Provide the (X, Y) coordinate of the cell's center where the given text is located.  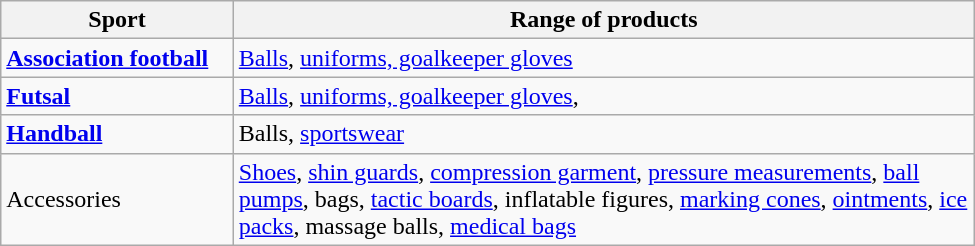
Futsal (117, 96)
Range of products (604, 20)
Balls, uniforms, goalkeeper gloves (604, 58)
Balls, uniforms, goalkeeper gloves, (604, 96)
Sport (117, 20)
Balls, sportswear (604, 134)
Handball (117, 134)
Association football (117, 58)
Accessories (117, 199)
